Output the [X, Y] coordinate of the center of the cell containing the given text.  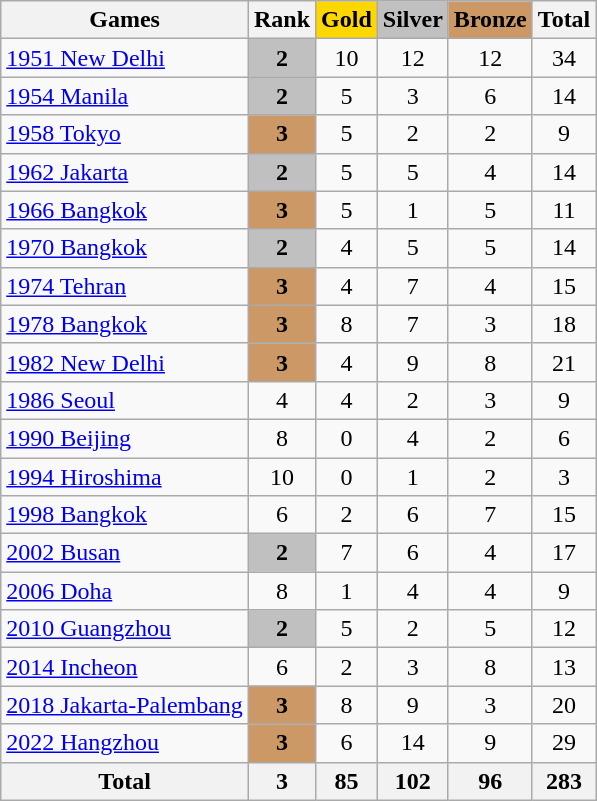
17 [564, 553]
Silver [412, 20]
Games [125, 20]
283 [564, 781]
85 [347, 781]
1974 Tehran [125, 286]
11 [564, 210]
1994 Hiroshima [125, 477]
Bronze [490, 20]
29 [564, 743]
Rank [282, 20]
2002 Busan [125, 553]
1970 Bangkok [125, 248]
13 [564, 667]
2010 Guangzhou [125, 629]
34 [564, 58]
2006 Doha [125, 591]
1962 Jakarta [125, 172]
1978 Bangkok [125, 324]
1998 Bangkok [125, 515]
96 [490, 781]
20 [564, 705]
1990 Beijing [125, 438]
1958 Tokyo [125, 134]
2018 Jakarta-Palembang [125, 705]
102 [412, 781]
1954 Manila [125, 96]
2014 Incheon [125, 667]
1986 Seoul [125, 400]
Gold [347, 20]
2022 Hangzhou [125, 743]
1951 New Delhi [125, 58]
21 [564, 362]
1982 New Delhi [125, 362]
1966 Bangkok [125, 210]
18 [564, 324]
